For the text-containing cell, return its midpoint in [X, Y] coordinate format. 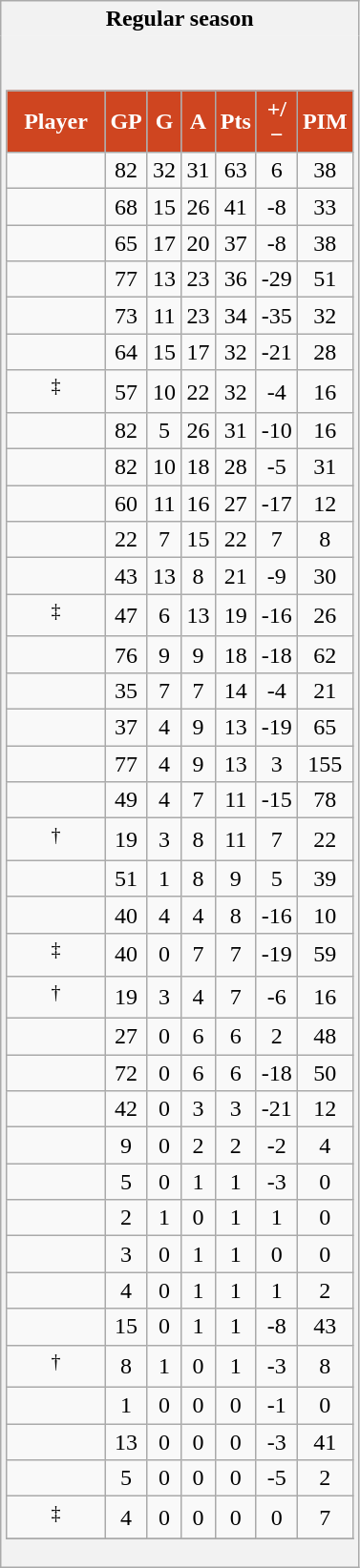
30 [325, 576]
-29 [277, 279]
57 [126, 391]
-35 [277, 316]
-15 [277, 800]
50 [325, 1073]
62 [325, 654]
-6 [277, 998]
PIM [325, 122]
-17 [277, 504]
GP [126, 122]
48 [325, 1037]
64 [126, 352]
39 [325, 878]
33 [325, 207]
A [199, 122]
72 [126, 1073]
59 [325, 954]
-2 [277, 1145]
Player [55, 122]
G [164, 122]
42 [126, 1109]
Pts [235, 122]
35 [126, 691]
+/− [277, 122]
-1 [277, 1406]
-9 [277, 576]
14 [235, 691]
49 [126, 800]
36 [235, 279]
47 [126, 616]
76 [126, 654]
68 [126, 207]
34 [235, 316]
Regular season [180, 19]
-10 [277, 431]
63 [235, 171]
60 [126, 504]
20 [199, 243]
155 [325, 764]
73 [126, 316]
78 [325, 800]
